Return the (X, Y) coordinate for the center point of the cell that contains the specified text.  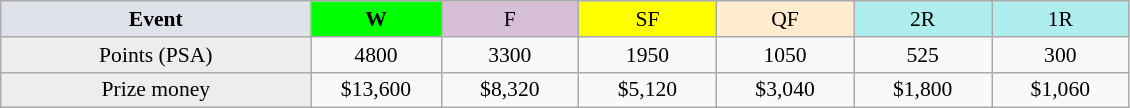
Event (156, 19)
300 (1061, 55)
Prize money (156, 90)
F (510, 19)
3300 (510, 55)
Points (PSA) (156, 55)
$8,320 (510, 90)
QF (785, 19)
525 (923, 55)
$1,800 (923, 90)
$3,040 (785, 90)
SF (648, 19)
$1,060 (1061, 90)
$5,120 (648, 90)
W (376, 19)
$13,600 (376, 90)
1050 (785, 55)
2R (923, 19)
1R (1061, 19)
4800 (376, 55)
1950 (648, 55)
